Search for the cell housing the specified text and yield its [X, Y] center coordinate. 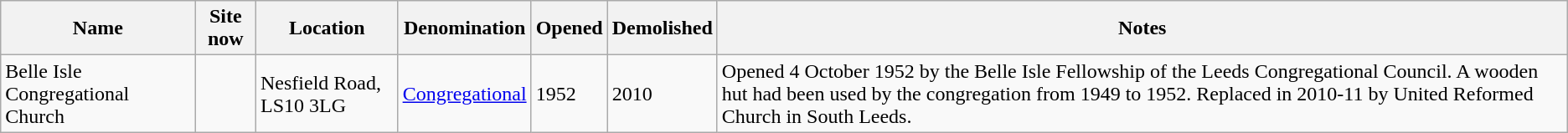
Denomination [464, 28]
Congregational [464, 94]
Site now [226, 28]
Name [98, 28]
Opened [570, 28]
Belle Isle Congregational Church [98, 94]
Demolished [662, 28]
Location [328, 28]
Notes [1142, 28]
1952 [570, 94]
Nesfield Road, LS10 3LG [328, 94]
2010 [662, 94]
